Find where the given text appears and provide that cell's center as [X, Y] coordinate. 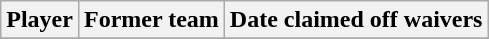
Date claimed off waivers [356, 20]
Former team [151, 20]
Player [40, 20]
